Return the (X, Y) coordinate for the center point of the cell that contains the specified text.  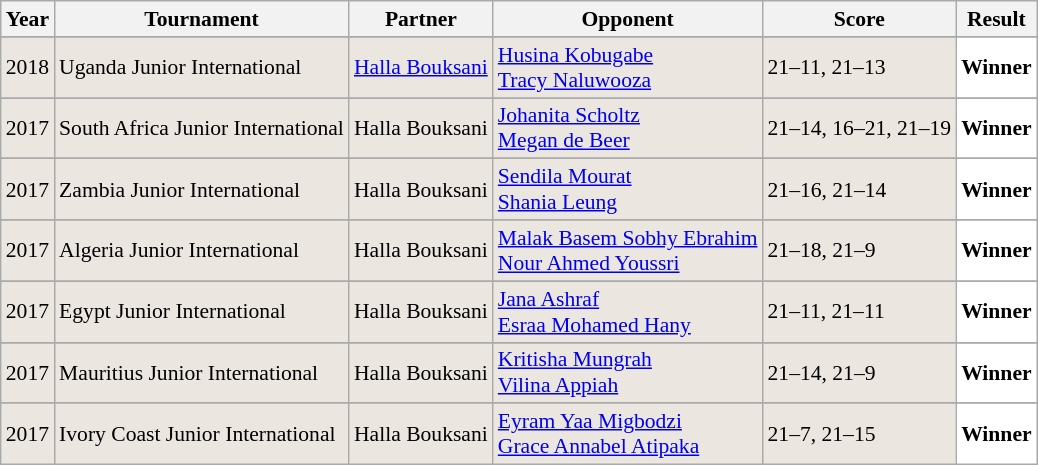
21–14, 21–9 (859, 372)
21–7, 21–15 (859, 434)
21–14, 16–21, 21–19 (859, 128)
Score (859, 19)
South Africa Junior International (202, 128)
Uganda Junior International (202, 68)
21–16, 21–14 (859, 190)
Tournament (202, 19)
Johanita Scholtz Megan de Beer (628, 128)
21–11, 21–13 (859, 68)
Kritisha Mungrah Vilina Appiah (628, 372)
21–18, 21–9 (859, 250)
Year (28, 19)
Partner (421, 19)
Egypt Junior International (202, 312)
Ivory Coast Junior International (202, 434)
Algeria Junior International (202, 250)
Opponent (628, 19)
Result (996, 19)
Eyram Yaa Migbodzi Grace Annabel Atipaka (628, 434)
Sendila Mourat Shania Leung (628, 190)
Jana Ashraf Esraa Mohamed Hany (628, 312)
Husina Kobugabe Tracy Naluwooza (628, 68)
Malak Basem Sobhy Ebrahim Nour Ahmed Youssri (628, 250)
Mauritius Junior International (202, 372)
Zambia Junior International (202, 190)
21–11, 21–11 (859, 312)
2018 (28, 68)
